Output the [x, y] coordinate of the center of the cell containing the given text.  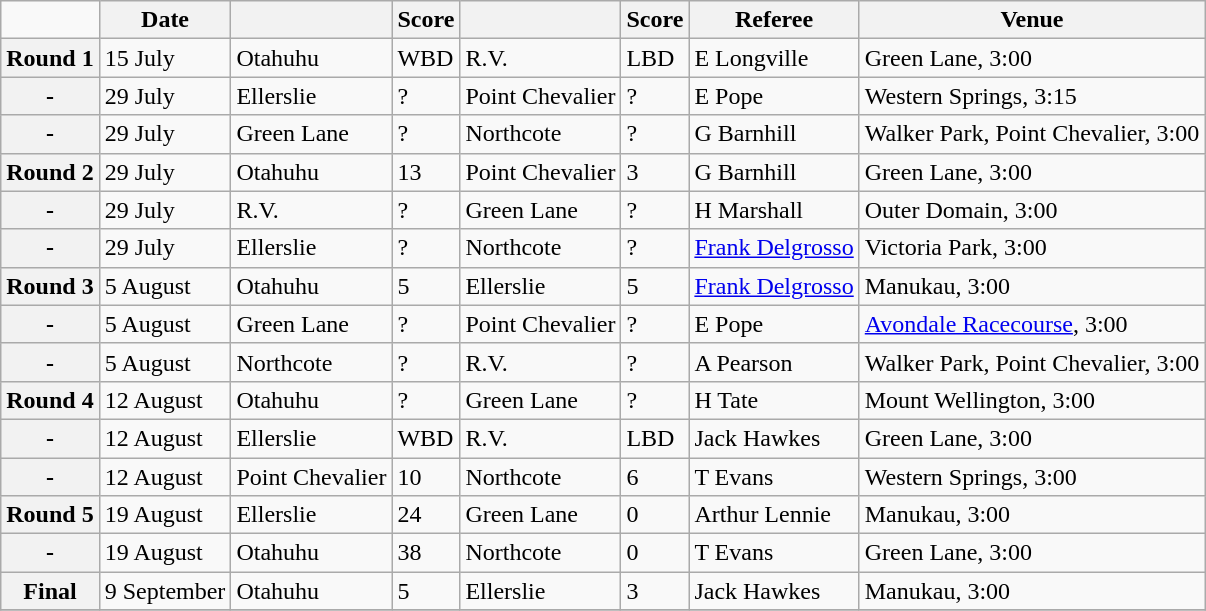
H Tate [774, 400]
Round 4 [50, 400]
Mount Wellington, 3:00 [1032, 400]
Referee [774, 20]
15 July [165, 58]
24 [426, 515]
E Longville [774, 58]
Western Springs, 3:00 [1032, 477]
Arthur Lennie [774, 515]
Round 2 [50, 172]
Venue [1032, 20]
Round 5 [50, 515]
Western Springs, 3:15 [1032, 96]
Round 3 [50, 286]
Victoria Park, 3:00 [1032, 248]
13 [426, 172]
Date [165, 20]
6 [655, 477]
Avondale Racecourse, 3:00 [1032, 324]
Outer Domain, 3:00 [1032, 210]
Final [50, 591]
9 September [165, 591]
10 [426, 477]
H Marshall [774, 210]
38 [426, 553]
A Pearson [774, 362]
Round 1 [50, 58]
